Detect which cell encompasses the target text, then output its (X, Y) center coordinate. 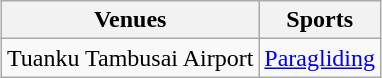
Tuanku Tambusai Airport (130, 58)
Venues (130, 20)
Paragliding (320, 58)
Sports (320, 20)
